Provide the (x, y) coordinate of the cell's center where the given text is located.  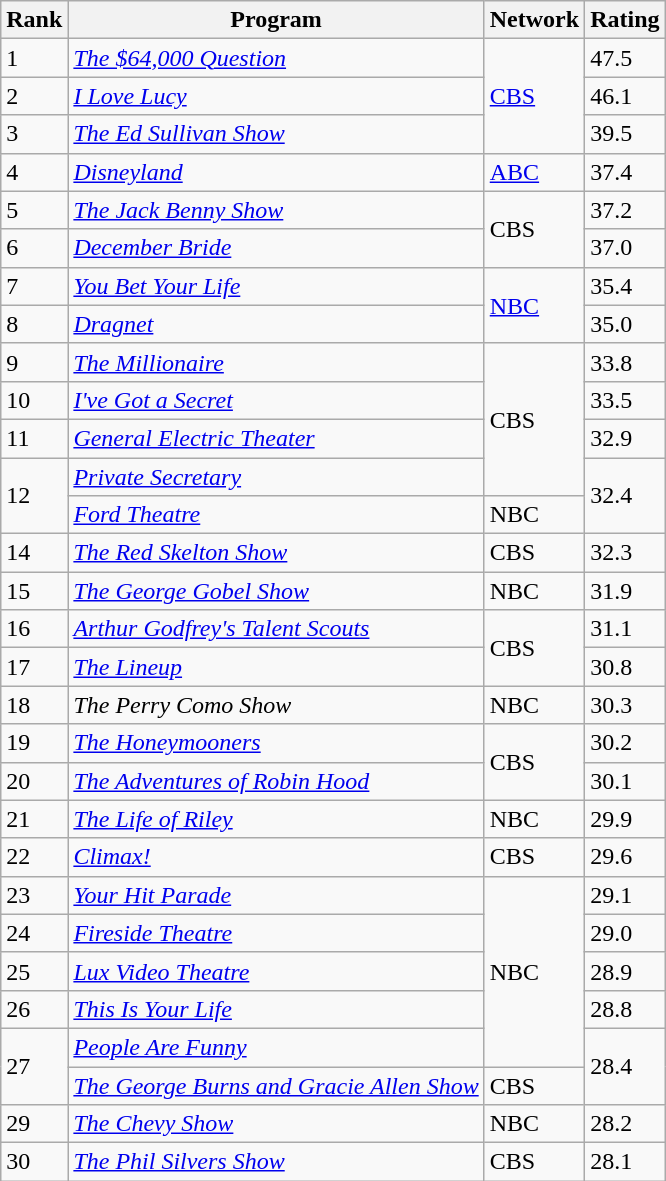
The $64,000 Question (276, 58)
The Life of Riley (276, 819)
47.5 (625, 58)
33.5 (625, 400)
The George Gobel Show (276, 591)
16 (34, 629)
The Honeymooners (276, 743)
Network (534, 20)
31.1 (625, 629)
3 (34, 134)
20 (34, 781)
30.1 (625, 781)
17 (34, 667)
7 (34, 286)
This Is Your Life (276, 1009)
Lux Video Theatre (276, 971)
ABC (534, 172)
39.5 (625, 134)
You Bet Your Life (276, 286)
33.8 (625, 362)
37.4 (625, 172)
Private Secretary (276, 477)
28.1 (625, 1162)
Fireside Theatre (276, 933)
30.8 (625, 667)
General Electric Theater (276, 438)
18 (34, 705)
The Perry Como Show (276, 705)
28.2 (625, 1124)
The Ed Sullivan Show (276, 134)
31.9 (625, 591)
28.9 (625, 971)
9 (34, 362)
1 (34, 58)
29 (34, 1124)
December Bride (276, 248)
The Lineup (276, 667)
6 (34, 248)
37.0 (625, 248)
Ford Theatre (276, 515)
Climax! (276, 857)
8 (34, 324)
29.6 (625, 857)
Your Hit Parade (276, 895)
27 (34, 1066)
35.4 (625, 286)
The Phil Silvers Show (276, 1162)
19 (34, 743)
30.2 (625, 743)
37.2 (625, 210)
Disneyland (276, 172)
People Are Funny (276, 1047)
32.3 (625, 553)
I Love Lucy (276, 96)
Rating (625, 20)
5 (34, 210)
29.1 (625, 895)
32.4 (625, 496)
The Adventures of Robin Hood (276, 781)
10 (34, 400)
The George Burns and Gracie Allen Show (276, 1085)
29.0 (625, 933)
The Millionaire (276, 362)
29.9 (625, 819)
Arthur Godfrey's Talent Scouts (276, 629)
46.1 (625, 96)
28.4 (625, 1066)
12 (34, 496)
4 (34, 172)
32.9 (625, 438)
I've Got a Secret (276, 400)
30 (34, 1162)
Program (276, 20)
The Red Skelton Show (276, 553)
11 (34, 438)
23 (34, 895)
15 (34, 591)
24 (34, 933)
22 (34, 857)
2 (34, 96)
28.8 (625, 1009)
Dragnet (276, 324)
30.3 (625, 705)
The Chevy Show (276, 1124)
The Jack Benny Show (276, 210)
26 (34, 1009)
35.0 (625, 324)
Rank (34, 20)
25 (34, 971)
14 (34, 553)
21 (34, 819)
